Output the (x, y) coordinate of the center of the cell containing the given text.  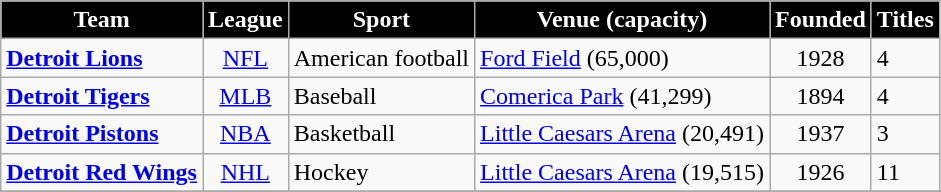
NBA (245, 134)
Venue (capacity) (622, 20)
Hockey (381, 172)
Little Caesars Arena (19,515) (622, 172)
Comerica Park (41,299) (622, 96)
Detroit Red Wings (102, 172)
NHL (245, 172)
NFL (245, 58)
1928 (821, 58)
Little Caesars Arena (20,491) (622, 134)
Detroit Lions (102, 58)
11 (905, 172)
Detroit Pistons (102, 134)
American football (381, 58)
Sport (381, 20)
1894 (821, 96)
3 (905, 134)
1926 (821, 172)
Baseball (381, 96)
Basketball (381, 134)
Founded (821, 20)
Ford Field (65,000) (622, 58)
Team (102, 20)
Detroit Tigers (102, 96)
1937 (821, 134)
MLB (245, 96)
League (245, 20)
Titles (905, 20)
